Pinpoint the cell where the given text exists, returning its (X, Y) midpoint coordinate. 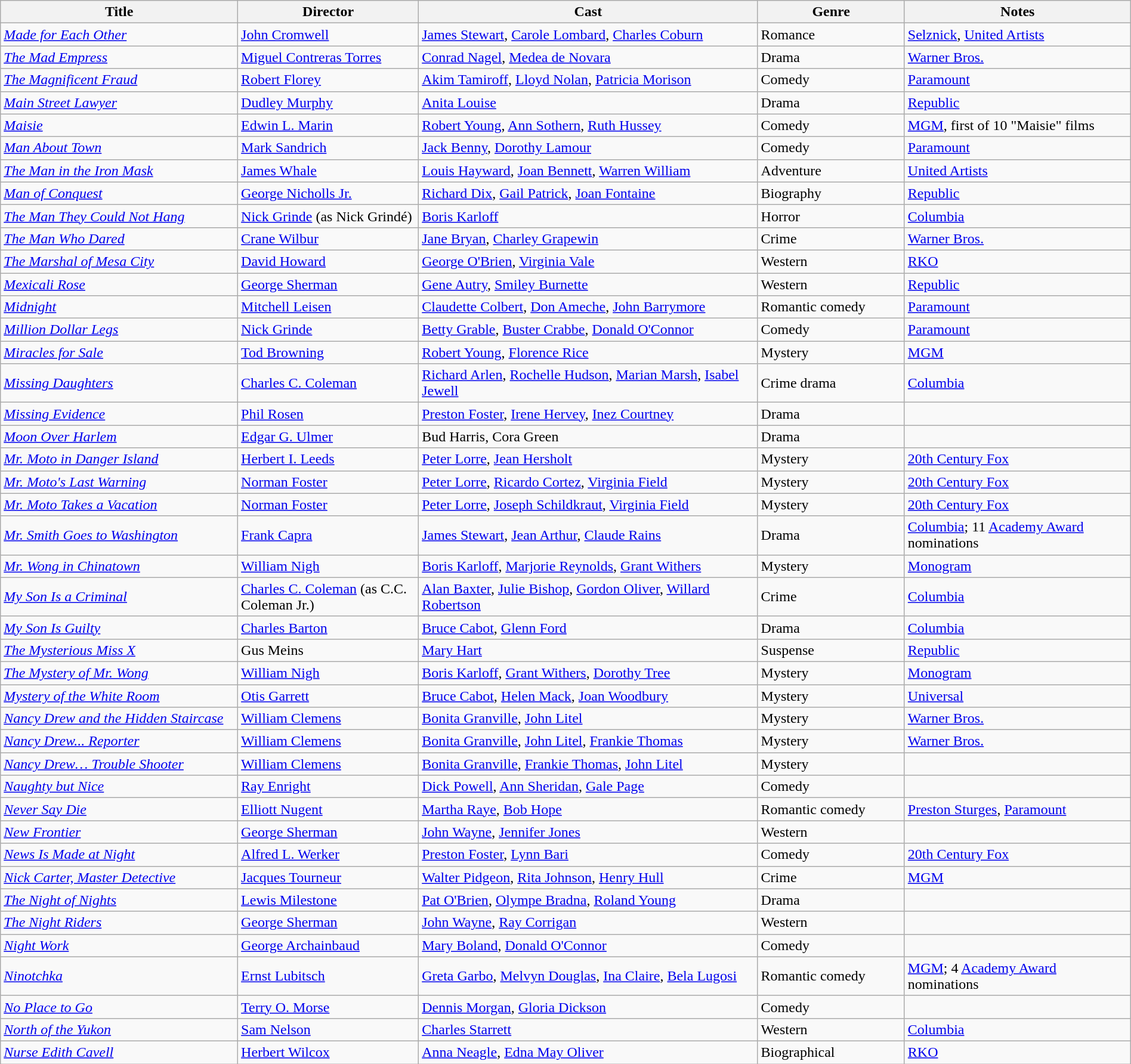
Biography (831, 193)
The Night of Nights (119, 900)
Sam Nelson (328, 1029)
The Man in the Iron Mask (119, 171)
Preston Foster, Lynn Bari (588, 855)
James Whale (328, 171)
Bonita Granville, Frankie Thomas, John Litel (588, 764)
Miguel Contreras Torres (328, 57)
Louis Hayward, Joan Bennett, Warren William (588, 171)
Robert Young, Florence Rice (588, 352)
Mary Boland, Donald O'Connor (588, 945)
Boris Karloff (588, 216)
Alan Baxter, Julie Bishop, Gordon Oliver, Willard Robertson (588, 596)
Preston Sturges, Paramount (1018, 809)
MGM, first of 10 "Maisie" films (1018, 125)
Jacques Tourneur (328, 877)
Horror (831, 216)
Romance (831, 35)
Mystery of the White Room (119, 696)
Nick Grinde (as Nick Grindé) (328, 216)
Charles C. Coleman (328, 383)
Dudley Murphy (328, 103)
Anita Louise (588, 103)
Anna Neagle, Edna May Oliver (588, 1052)
The Man They Could Not Hang (119, 216)
New Frontier (119, 832)
Mr. Moto in Danger Island (119, 459)
Ray Enright (328, 787)
Nurse Edith Cavell (119, 1052)
Universal (1018, 696)
Miracles for Sale (119, 352)
Akim Tamiroff, Lloyd Nolan, Patricia Morison (588, 80)
Man About Town (119, 148)
Missing Evidence (119, 414)
Mark Sandrich (328, 148)
James Stewart, Jean Arthur, Claude Rains (588, 536)
Naughty but Nice (119, 787)
The Mystery of Mr. Wong (119, 673)
Gene Autry, Smiley Burnette (588, 284)
Man of Conquest (119, 193)
The Mad Empress (119, 57)
Bud Harris, Cora Green (588, 437)
Otis Garrett (328, 696)
Charles Starrett (588, 1029)
Mr. Moto Takes a Vacation (119, 505)
Mary Hart (588, 650)
Nancy Drew... Reporter (119, 741)
Missing Daughters (119, 383)
Boris Karloff, Grant Withers, Dorothy Tree (588, 673)
Notes (1018, 12)
Tod Browning (328, 352)
John Cromwell (328, 35)
Jane Bryan, Charley Grapewin (588, 239)
Martha Raye, Bob Hope (588, 809)
The Man Who Dared (119, 239)
Crime drama (831, 383)
Nick Carter, Master Detective (119, 877)
John Wayne, Ray Corrigan (588, 923)
Biographical (831, 1052)
Mr. Wong in Chinatown (119, 566)
Columbia; 11 Academy Award nominations (1018, 536)
David Howard (328, 261)
Made for Each Other (119, 35)
Suspense (831, 650)
Frank Capra (328, 536)
Richard Arlen, Rochelle Hudson, Marian Marsh, Isabel Jewell (588, 383)
James Stewart, Carole Lombard, Charles Coburn (588, 35)
Herbert Wilcox (328, 1052)
The Marshal of Mesa City (119, 261)
Boris Karloff, Marjorie Reynolds, Grant Withers (588, 566)
Never Say Die (119, 809)
Dennis Morgan, Gloria Dickson (588, 1007)
Genre (831, 12)
Richard Dix, Gail Patrick, Joan Fontaine (588, 193)
Ninotchka (119, 976)
Nancy Drew… Trouble Shooter (119, 764)
Cast (588, 12)
No Place to Go (119, 1007)
Edwin L. Marin (328, 125)
Mexicali Rose (119, 284)
Dick Powell, Ann Sheridan, Gale Page (588, 787)
Herbert I. Leeds (328, 459)
Ernst Lubitsch (328, 976)
Peter Lorre, Ricardo Cortez, Virginia Field (588, 482)
Terry O. Morse (328, 1007)
Mitchell Leisen (328, 307)
The Night Riders (119, 923)
Alfred L. Werker (328, 855)
Lewis Milestone (328, 900)
Nick Grinde (328, 330)
Charles C. Coleman (as C.C. Coleman Jr.) (328, 596)
George Archainbaud (328, 945)
The Mysterious Miss X (119, 650)
George Nicholls Jr. (328, 193)
Crane Wilbur (328, 239)
Robert Young, Ann Sothern, Ruth Hussey (588, 125)
Title (119, 12)
Director (328, 12)
Jack Benny, Dorothy Lamour (588, 148)
Phil Rosen (328, 414)
Robert Florey (328, 80)
North of the Yukon (119, 1029)
George O'Brien, Virginia Vale (588, 261)
MGM; 4 Academy Award nominations (1018, 976)
My Son Is a Criminal (119, 596)
Elliott Nugent (328, 809)
Edgar G. Ulmer (328, 437)
Bonita Granville, John Litel (588, 719)
Walter Pidgeon, Rita Johnson, Henry Hull (588, 877)
Maisie (119, 125)
News Is Made at Night (119, 855)
Charles Barton (328, 627)
Million Dollar Legs (119, 330)
United Artists (1018, 171)
Selznick, United Artists (1018, 35)
Preston Foster, Irene Hervey, Inez Courtney (588, 414)
Bruce Cabot, Helen Mack, Joan Woodbury (588, 696)
Mr. Smith Goes to Washington (119, 536)
Peter Lorre, Jean Hersholt (588, 459)
Gus Meins (328, 650)
John Wayne, Jennifer Jones (588, 832)
Peter Lorre, Joseph Schildkraut, Virginia Field (588, 505)
Bonita Granville, John Litel, Frankie Thomas (588, 741)
Betty Grable, Buster Crabbe, Donald O'Connor (588, 330)
Pat O'Brien, Olympe Bradna, Roland Young (588, 900)
Night Work (119, 945)
The Magnificent Fraud (119, 80)
Main Street Lawyer (119, 103)
Claudette Colbert, Don Ameche, John Barrymore (588, 307)
Bruce Cabot, Glenn Ford (588, 627)
Moon Over Harlem (119, 437)
Adventure (831, 171)
My Son Is Guilty (119, 627)
Nancy Drew and the Hidden Staircase (119, 719)
Mr. Moto's Last Warning (119, 482)
Greta Garbo, Melvyn Douglas, Ina Claire, Bela Lugosi (588, 976)
Conrad Nagel, Medea de Novara (588, 57)
Midnight (119, 307)
